Detect which cell encompasses the target text, then output its (X, Y) center coordinate. 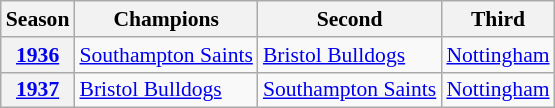
Season (38, 19)
1936 (38, 55)
Third (498, 19)
Champions (166, 19)
1937 (38, 90)
Second (350, 19)
